Return [X, Y] of the center of cell containing provided text 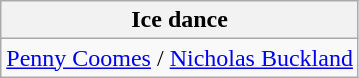
Penny Coomes / Nicholas Buckland [180, 58]
Ice dance [180, 20]
